Provide the (X, Y) coordinate of the cell's center where the given text is located.  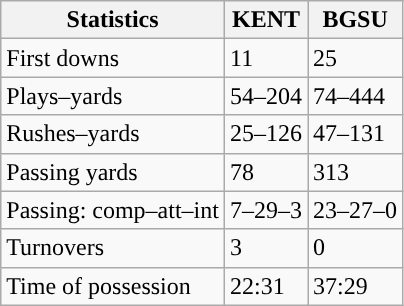
3 (266, 248)
25–126 (266, 134)
BGSU (356, 20)
22:31 (266, 286)
Plays–yards (113, 96)
23–27–0 (356, 210)
74–444 (356, 96)
Time of possession (113, 286)
313 (356, 172)
37:29 (356, 286)
47–131 (356, 134)
25 (356, 58)
Rushes–yards (113, 134)
First downs (113, 58)
KENT (266, 20)
Statistics (113, 20)
Passing: comp–att–int (113, 210)
7–29–3 (266, 210)
Passing yards (113, 172)
54–204 (266, 96)
78 (266, 172)
0 (356, 248)
11 (266, 58)
Turnovers (113, 248)
